Detect which cell encompasses the target text, then output its [x, y] center coordinate. 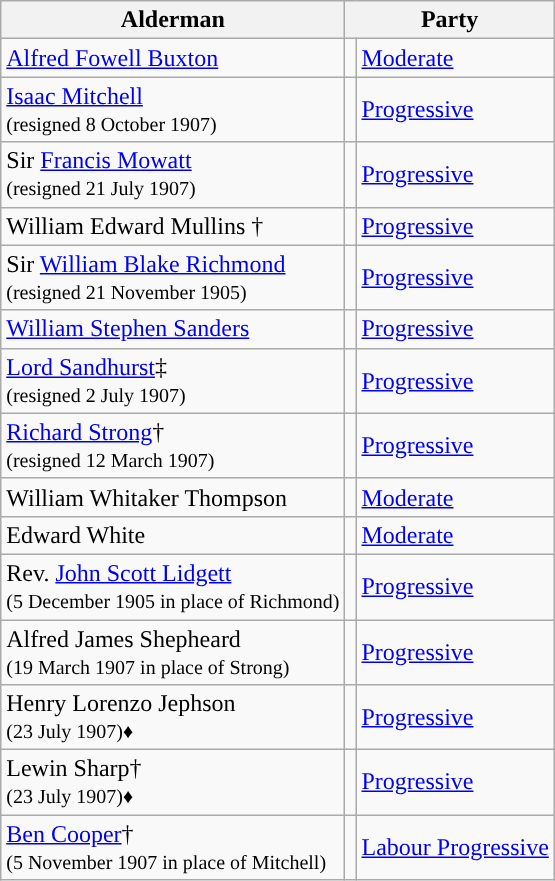
Sir Francis Mowatt(resigned 21 July 1907) [173, 174]
Alfred Fowell Buxton [173, 58]
Sir William Blake Richmond(resigned 21 November 1905) [173, 278]
Isaac Mitchell(resigned 8 October 1907) [173, 110]
Edward White [173, 535]
Party [450, 20]
Lewin Sharp†(23 July 1907)♦ [173, 782]
William Edward Mullins † [173, 226]
Labour Progressive [455, 848]
William Stephen Sanders [173, 329]
Alfred James Shepheard(19 March 1907 in place of Strong) [173, 652]
Henry Lorenzo Jephson(23 July 1907)♦ [173, 718]
Alderman [173, 20]
Ben Cooper†(5 November 1907 in place of Mitchell) [173, 848]
William Whitaker Thompson [173, 497]
Lord Sandhurst‡(resigned 2 July 1907) [173, 380]
Rev. John Scott Lidgett(5 December 1905 in place of Richmond) [173, 586]
Richard Strong†(resigned 12 March 1907) [173, 446]
